Scan for the cell matching the given text and deliver its [x, y] coordinate at center. 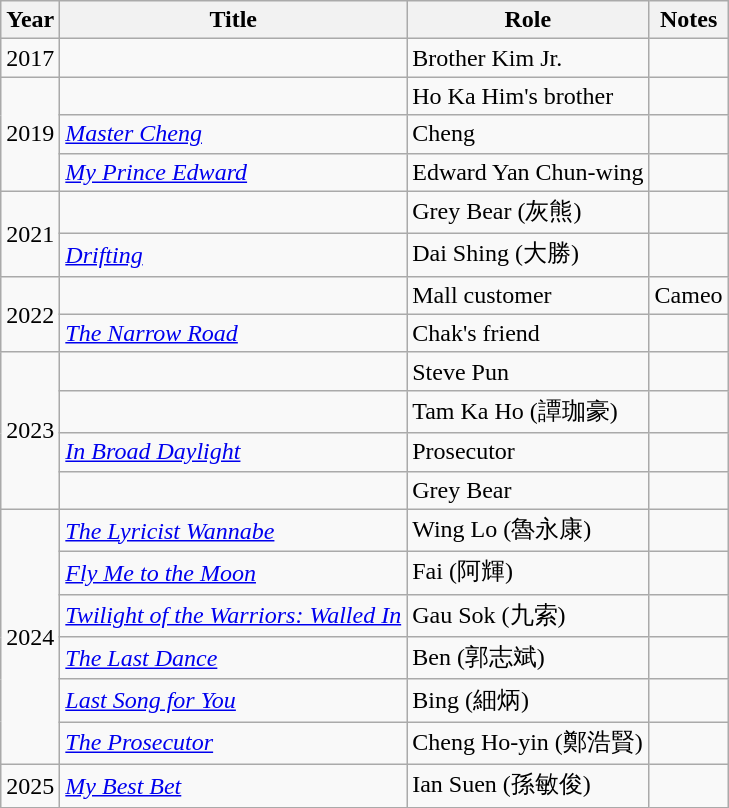
The Prosecutor [234, 744]
Drifting [234, 256]
Mall customer [528, 295]
The Narrow Road [234, 333]
Prosecutor [528, 452]
2017 [30, 58]
Cheng [528, 134]
My Best Bet [234, 786]
Grey Bear [528, 490]
In Broad Daylight [234, 452]
Year [30, 20]
Fly Me to the Moon [234, 574]
Last Song for You [234, 700]
Title [234, 20]
Fai (阿輝) [528, 574]
The Last Dance [234, 658]
Ben (郭志斌) [528, 658]
2019 [30, 134]
Cameo [688, 295]
The Lyricist Wannabe [234, 530]
Grey Bear (灰熊) [528, 212]
Brother Kim Jr. [528, 58]
Role [528, 20]
Bing (細炳) [528, 700]
2023 [30, 430]
2025 [30, 786]
Gau Sok (九索) [528, 616]
Steve Pun [528, 371]
Ian Suen (孫敏俊) [528, 786]
2024 [30, 636]
My Prince Edward [234, 172]
Master Cheng [234, 134]
2022 [30, 314]
Dai Shing (大勝) [528, 256]
Notes [688, 20]
Twilight of the Warriors: Walled In [234, 616]
Ho Ka Him's brother [528, 96]
2021 [30, 234]
Cheng Ho-yin (鄭浩賢) [528, 744]
Tam Ka Ho (譚珈豪) [528, 412]
Chak's friend [528, 333]
Edward Yan Chun-wing [528, 172]
Wing Lo (魯永康) [528, 530]
